Scan for the cell matching the given text and deliver its (X, Y) coordinate at center. 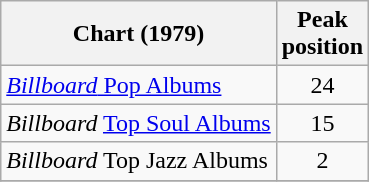
Billboard Top Soul Albums (138, 123)
Billboard Top Jazz Albums (138, 161)
2 (322, 161)
Peakposition (322, 34)
15 (322, 123)
Billboard Pop Albums (138, 85)
Chart (1979) (138, 34)
24 (322, 85)
